Scan for the cell matching the given text and deliver its (X, Y) coordinate at center. 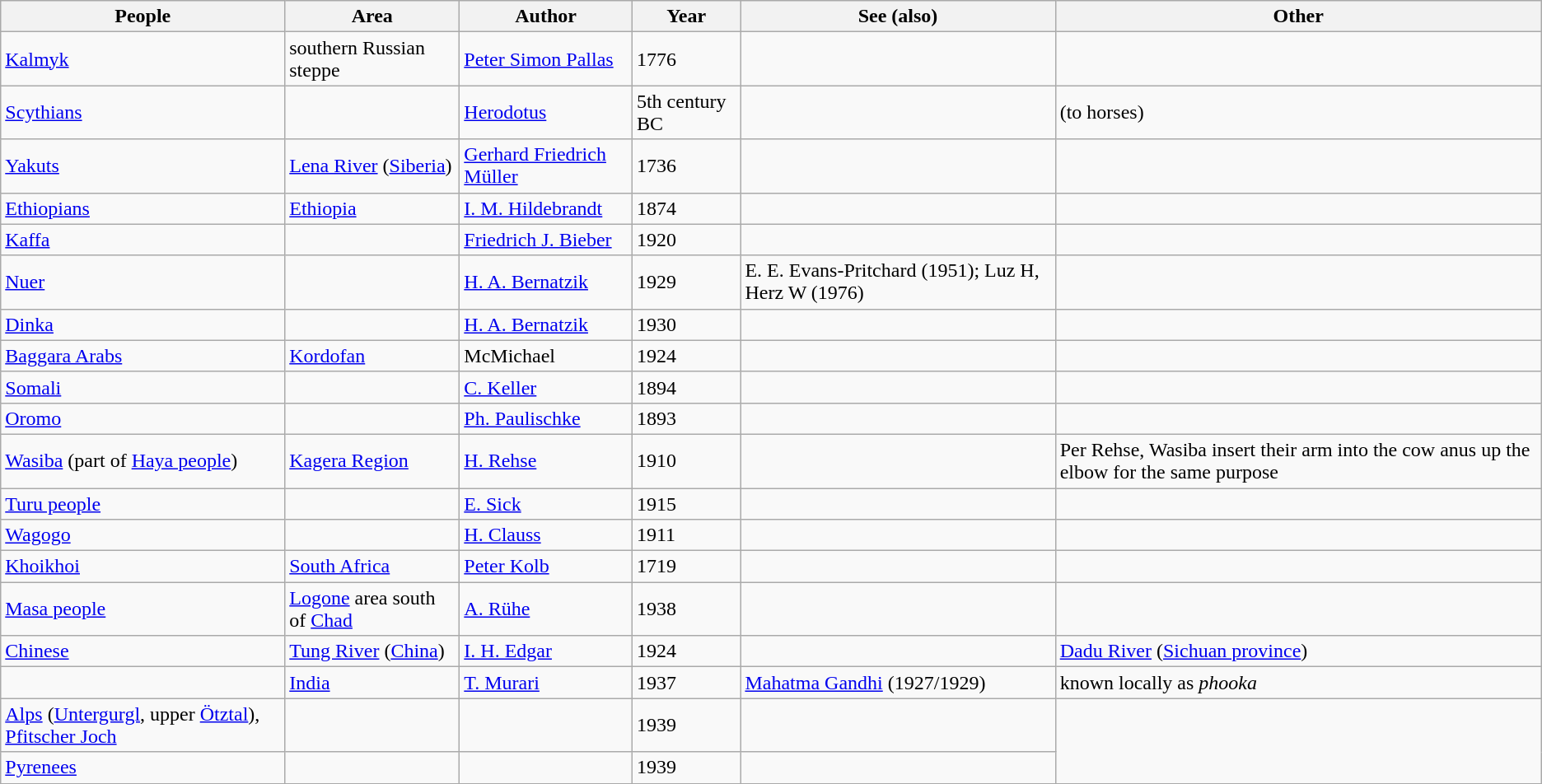
1938 (686, 609)
Gerhard Friedrich Müller (546, 166)
I. M. Hildebrandt (546, 208)
Chinese (143, 651)
Lena River (Siberia) (372, 166)
1937 (686, 683)
Yakuts (143, 166)
Tung River (China) (372, 651)
Kalmyk (143, 59)
1920 (686, 240)
Masa people (143, 609)
known locally as phooka (1298, 683)
Turu people (143, 503)
E. E. Evans-Pritchard (1951); Luz H, Herz W (1976) (898, 282)
Dinka (143, 324)
Scythians (143, 112)
Khoikhoi (143, 567)
Per Rehse, Wasiba insert their arm into the cow anus up the elbow for the same purpose (1298, 461)
Nuer (143, 282)
India (372, 683)
Kagera Region (372, 461)
Logone area south of Chad (372, 609)
southern Russian steppe (372, 59)
A. Rühe (546, 609)
McMichael (546, 356)
Kaffa (143, 240)
Year (686, 16)
Wagogo (143, 535)
Mahatma Gandhi (1927/1929) (898, 683)
Alps (Untergurgl, upper Ötztal), Pfitscher Joch (143, 725)
Dadu River (Sichuan province) (1298, 651)
C. Keller (546, 387)
5th century BC (686, 112)
See (also) (898, 16)
Ethiopians (143, 208)
Wasiba (part of Haya people) (143, 461)
I. H. Edgar (546, 651)
Baggara Arabs (143, 356)
1893 (686, 418)
1894 (686, 387)
(to horses) (1298, 112)
1874 (686, 208)
Friedrich J. Bieber (546, 240)
E. Sick (546, 503)
Peter Simon Pallas (546, 59)
Oromo (143, 418)
1915 (686, 503)
1929 (686, 282)
Herodotus (546, 112)
Peter Kolb (546, 567)
1930 (686, 324)
1776 (686, 59)
H. Clauss (546, 535)
Ethiopia (372, 208)
Ph. Paulischke (546, 418)
1719 (686, 567)
H. Rehse (546, 461)
1910 (686, 461)
1736 (686, 166)
1911 (686, 535)
Kordofan (372, 356)
Somali (143, 387)
South Africa (372, 567)
T. Murari (546, 683)
Other (1298, 16)
People (143, 16)
Author (546, 16)
Area (372, 16)
Pyrenees (143, 768)
